Scan for the cell matching the given text and deliver its (x, y) coordinate at center. 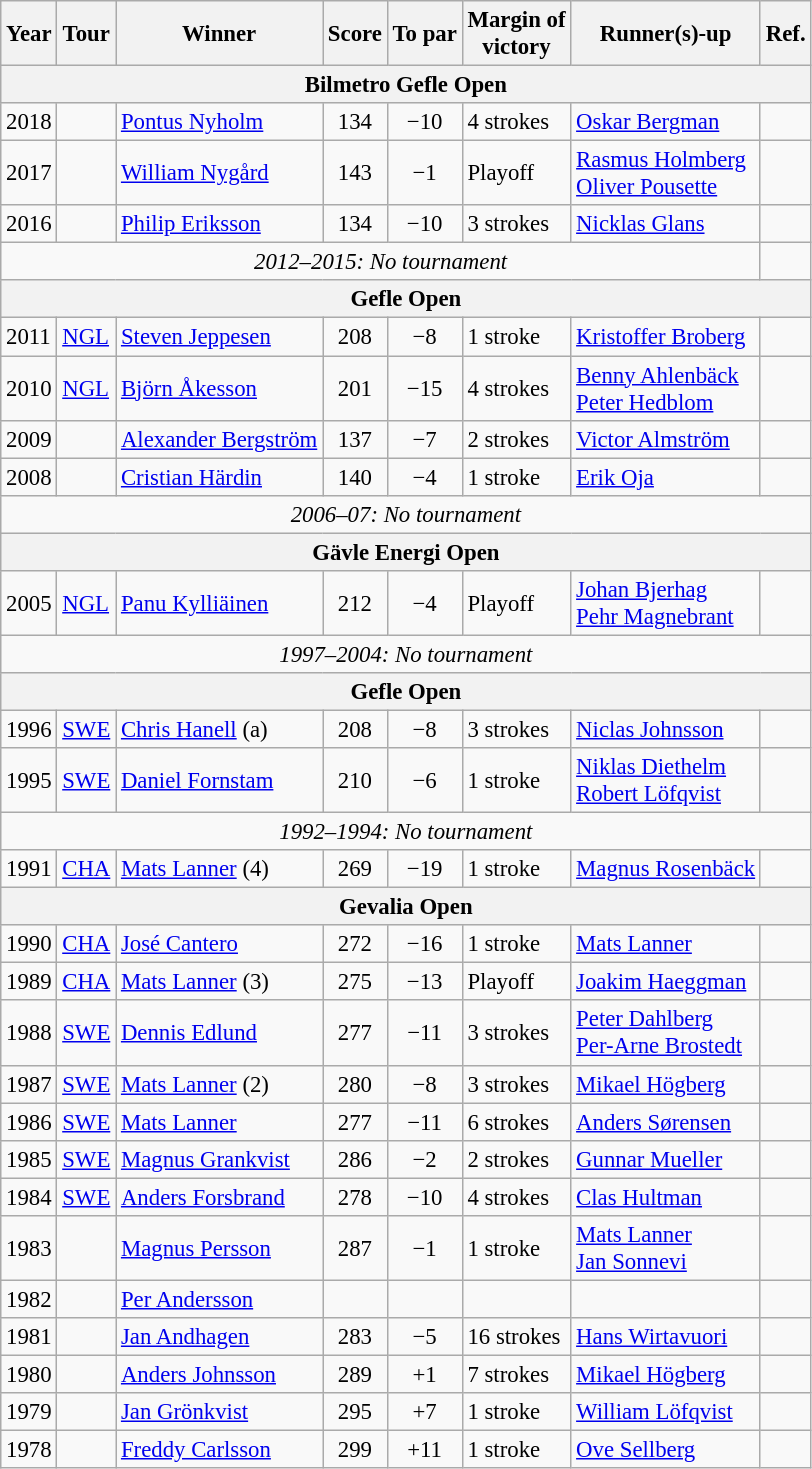
Kristoffer Broberg (666, 337)
Anders Johnsson (220, 1374)
210 (356, 780)
Rasmus Holmberg Oliver Pousette (666, 174)
+11 (424, 1450)
To par (424, 34)
Mats Lanner (3) (220, 982)
7 strokes (516, 1374)
Chris Hanell (a) (220, 729)
Peter Dahlberg Per-Arne Brostedt (666, 1034)
Joakim Haeggman (666, 982)
1978 (29, 1450)
Anders Forsbrand (220, 1197)
1983 (29, 1248)
2017 (29, 174)
Ove Sellberg (666, 1450)
Score (356, 34)
269 (356, 869)
287 (356, 1248)
Gevalia Open (406, 907)
−19 (424, 869)
José Cantero (220, 944)
−7 (424, 439)
Erik Oja (666, 477)
−15 (424, 388)
Gävle Energi Open (406, 552)
289 (356, 1374)
Runner(s)-up (666, 34)
275 (356, 982)
Freddy Carlsson (220, 1450)
Dennis Edlund (220, 1034)
Panu Kylliäinen (220, 604)
1985 (29, 1159)
−6 (424, 780)
2012–2015: No tournament (381, 262)
Cristian Härdin (220, 477)
Per Andersson (220, 1299)
1989 (29, 982)
−13 (424, 982)
−5 (424, 1337)
+7 (424, 1412)
1990 (29, 944)
1986 (29, 1122)
2005 (29, 604)
Steven Jeppesen (220, 337)
Anders Sørensen (666, 1122)
Tour (86, 34)
Johan Bjerhag Pehr Magnebrant (666, 604)
299 (356, 1450)
William Nygård (220, 174)
143 (356, 174)
137 (356, 439)
Pontus Nyholm (220, 122)
1987 (29, 1084)
2018 (29, 122)
Mats Lanner (4) (220, 869)
Benny Ahlenbäck Peter Hedblom (666, 388)
Magnus Rosenbäck (666, 869)
278 (356, 1197)
16 strokes (516, 1337)
1980 (29, 1374)
2009 (29, 439)
1979 (29, 1412)
Winner (220, 34)
Ref. (785, 34)
Philip Eriksson (220, 224)
2011 (29, 337)
Clas Hultman (666, 1197)
6 strokes (516, 1122)
280 (356, 1084)
2006–07: No tournament (406, 514)
1984 (29, 1197)
2016 (29, 224)
Niclas Johnsson (666, 729)
Daniel Fornstam (220, 780)
1982 (29, 1299)
1997–2004: No tournament (406, 654)
283 (356, 1337)
1995 (29, 780)
Jan Grönkvist (220, 1412)
Gunnar Mueller (666, 1159)
Victor Almström (666, 439)
140 (356, 477)
Magnus Grankvist (220, 1159)
Björn Åkesson (220, 388)
212 (356, 604)
Jan Andhagen (220, 1337)
1991 (29, 869)
2010 (29, 388)
+1 (424, 1374)
Nicklas Glans (666, 224)
1996 (29, 729)
1992–1994: No tournament (406, 832)
William Löfqvist (666, 1412)
Bilmetro Gefle Open (406, 85)
201 (356, 388)
Oskar Bergman (666, 122)
286 (356, 1159)
Magnus Persson (220, 1248)
272 (356, 944)
Mats Lanner Jan Sonnevi (666, 1248)
1988 (29, 1034)
Mats Lanner (2) (220, 1084)
Niklas Diethelm Robert Löfqvist (666, 780)
1981 (29, 1337)
Margin ofvictory (516, 34)
Hans Wirtavuori (666, 1337)
2008 (29, 477)
Alexander Bergström (220, 439)
Year (29, 34)
295 (356, 1412)
−2 (424, 1159)
−16 (424, 944)
